Return (x, y) of the center of cell containing provided text 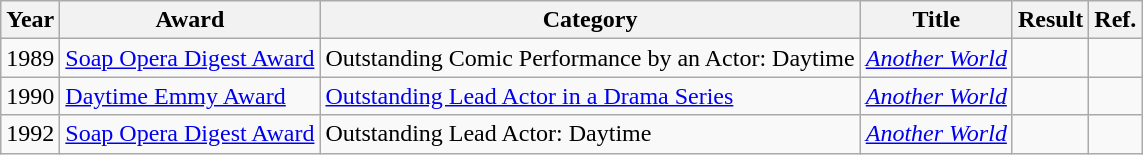
Year (30, 20)
Result (1050, 20)
Title (936, 20)
Award (190, 20)
Daytime Emmy Award (190, 96)
1989 (30, 58)
1990 (30, 96)
Outstanding Lead Actor: Daytime (590, 134)
Category (590, 20)
Outstanding Comic Performance by an Actor: Daytime (590, 58)
Ref. (1116, 20)
Outstanding Lead Actor in a Drama Series (590, 96)
1992 (30, 134)
